Capture the cell that displays the provided text and extract its [X, Y] central coordinate. 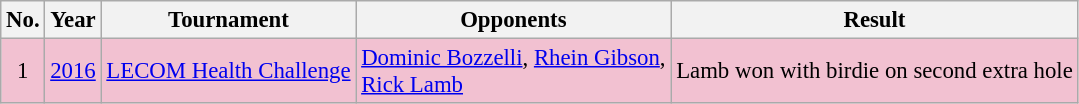
LECOM Health Challenge [228, 72]
Dominic Bozzelli, Rhein Gibson, Rick Lamb [514, 72]
2016 [73, 72]
Lamb won with birdie on second extra hole [874, 72]
No. [23, 20]
Tournament [228, 20]
Opponents [514, 20]
Result [874, 20]
Year [73, 20]
1 [23, 72]
